Scan for the cell matching the given text and deliver its [x, y] coordinate at center. 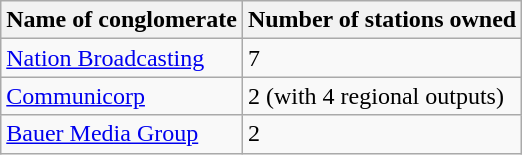
7 [382, 58]
Name of conglomerate [122, 20]
Number of stations owned [382, 20]
Nation Broadcasting [122, 58]
2 (with 4 regional outputs) [382, 96]
Communicorp [122, 96]
Bauer Media Group [122, 134]
2 [382, 134]
